Locate the cell with the specified text and output its (x, y) center coordinate. 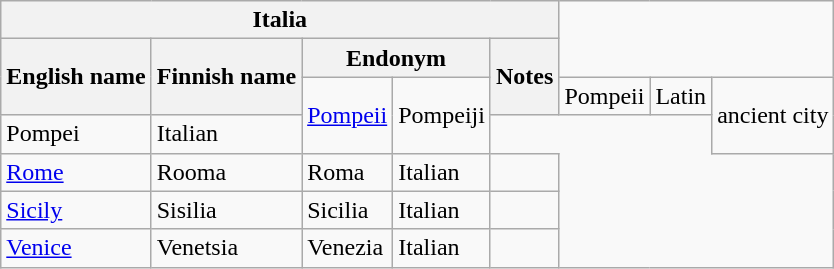
Roma (348, 172)
Sicily (76, 210)
ancient city (773, 115)
Italia (280, 20)
Notes (524, 77)
Sicilia (348, 210)
Finnish name (226, 77)
Rome (76, 172)
Sisilia (226, 210)
Venice (76, 248)
Endonym (396, 58)
Venezia (348, 248)
Pompei (76, 134)
Pompeiji (442, 115)
English name (76, 77)
Rooma (226, 172)
Latin (681, 96)
Venetsia (226, 248)
